Return the (X, Y) coordinate for the center point of the cell that contains the specified text.  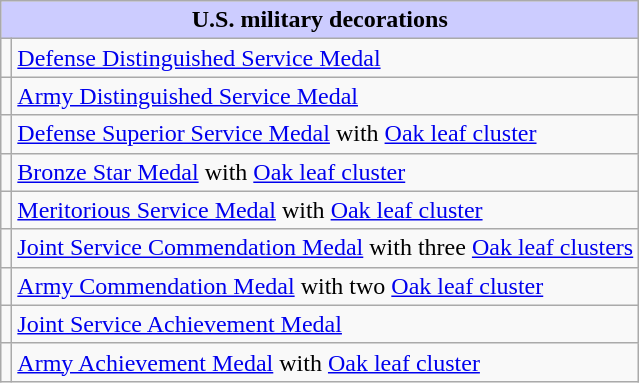
Army Achievement Medal with Oak leaf cluster (326, 362)
Defense Superior Service Medal with Oak leaf cluster (326, 134)
Army Distinguished Service Medal (326, 96)
Defense Distinguished Service Medal (326, 58)
Meritorious Service Medal with Oak leaf cluster (326, 210)
Bronze Star Medal with Oak leaf cluster (326, 172)
U.S. military decorations (320, 20)
Army Commendation Medal with two Oak leaf cluster (326, 286)
Joint Service Commendation Medal with three Oak leaf clusters (326, 248)
Joint Service Achievement Medal (326, 324)
